Identify which cell holds the provided text, then report its (X, Y) central coordinate. 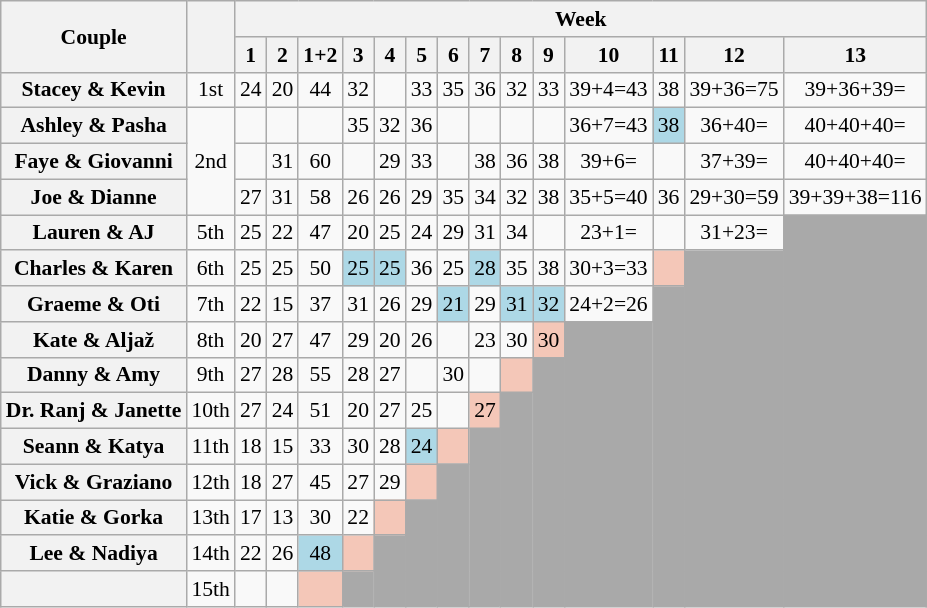
Couple (94, 36)
12 (734, 55)
Lee & Nadiya (94, 554)
39+36=75 (734, 90)
23+1= (608, 233)
Dr. Ranj & Janette (94, 411)
Graeme & Oti (94, 304)
7th (210, 304)
30+3=33 (608, 269)
13th (210, 518)
3 (358, 55)
15th (210, 589)
36+40= (734, 126)
Vick & Graziano (94, 482)
37 (320, 304)
Charles & Karen (94, 269)
1 (251, 55)
Katie & Gorka (94, 518)
Stacey & Kevin (94, 90)
37+39= (734, 162)
9th (210, 375)
50 (320, 269)
60 (320, 162)
6 (453, 55)
2 (283, 55)
5th (210, 233)
55 (320, 375)
1st (210, 90)
14th (210, 554)
9 (549, 55)
10th (210, 411)
Kate & Aljaž (94, 340)
48 (320, 554)
Danny & Amy (94, 375)
11th (210, 447)
10 (608, 55)
39+4=43 (608, 90)
24+2=26 (608, 304)
Seann & Katya (94, 447)
Lauren & AJ (94, 233)
4 (390, 55)
Ashley & Pasha (94, 126)
35+5=40 (608, 197)
6th (210, 269)
29+30=59 (734, 197)
44 (320, 90)
39+39+38=116 (856, 197)
Week (581, 19)
39+6= (608, 162)
1+2 (320, 55)
Joe & Dianne (94, 197)
36+7=43 (608, 126)
31+23= (734, 233)
5 (422, 55)
23 (485, 340)
11 (669, 55)
12th (210, 482)
51 (320, 411)
58 (320, 197)
17 (251, 518)
39+36+39= (856, 90)
45 (320, 482)
2nd (210, 162)
8th (210, 340)
7 (485, 55)
21 (453, 304)
8 (517, 55)
Faye & Giovanni (94, 162)
